Scan for the cell matching the given text and deliver its [X, Y] coordinate at center. 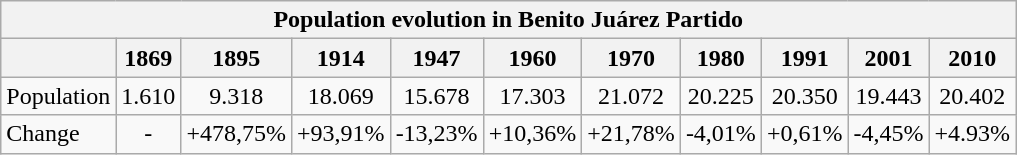
+4.93% [972, 134]
21.072 [632, 96]
1970 [632, 58]
Population [58, 96]
+0,61% [804, 134]
+10,36% [532, 134]
Change [58, 134]
Population evolution in Benito Juárez Partido [508, 20]
19.443 [888, 96]
1869 [148, 58]
+478,75% [236, 134]
1991 [804, 58]
2010 [972, 58]
1960 [532, 58]
1947 [436, 58]
-4,45% [888, 134]
9.318 [236, 96]
20.225 [720, 96]
17.303 [532, 96]
20.350 [804, 96]
+21,78% [632, 134]
+93,91% [340, 134]
-13,23% [436, 134]
1914 [340, 58]
20.402 [972, 96]
1.610 [148, 96]
1980 [720, 58]
2001 [888, 58]
15.678 [436, 96]
- [148, 134]
18.069 [340, 96]
-4,01% [720, 134]
1895 [236, 58]
